Provide the [X, Y] coordinate of the cell's center where the given text is located.  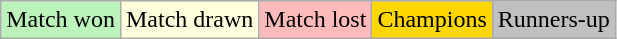
Match lost [316, 20]
Champions [432, 20]
Match won [61, 20]
Runners-up [554, 20]
Match drawn [189, 20]
